Provide the [x, y] coordinate of the cell's center where the given text is located.  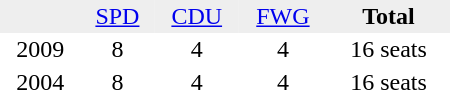
16 seats [388, 50]
Total [388, 16]
2009 [40, 50]
FWG [283, 16]
8 [117, 50]
SPD [117, 16]
CDU [197, 16]
